Capture the cell that displays the provided text and extract its (x, y) central coordinate. 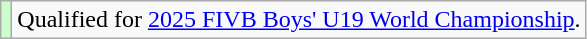
Qualified for 2025 FIVB Boys' U19 World Championship. (299, 20)
